Output the (X, Y) coordinate of the center of the cell containing the given text.  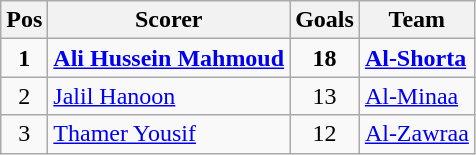
Goals (325, 20)
12 (325, 134)
Team (416, 20)
18 (325, 58)
13 (325, 96)
Al-Zawraa (416, 134)
Ali Hussein Mahmoud (169, 58)
Pos (24, 20)
Al-Shorta (416, 58)
2 (24, 96)
Thamer Yousif (169, 134)
Jalil Hanoon (169, 96)
1 (24, 58)
3 (24, 134)
Scorer (169, 20)
Al-Minaa (416, 96)
